Return (x, y) of the center of cell containing provided text 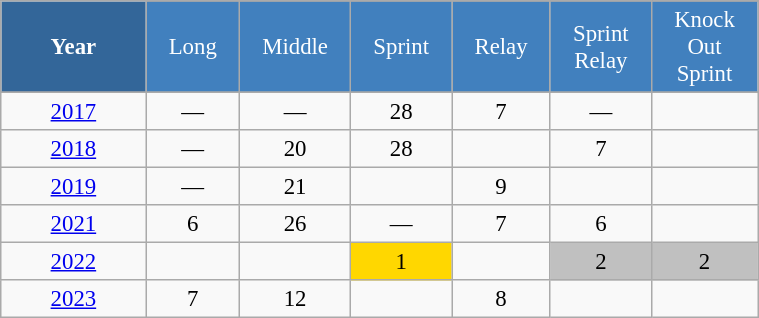
SprintRelay (600, 47)
2022 (74, 262)
26 (294, 224)
Year (74, 47)
Middle (294, 47)
8 (502, 299)
1 (402, 262)
20 (294, 149)
Relay (502, 47)
2021 (74, 224)
2017 (74, 112)
21 (294, 187)
9 (502, 187)
Knock OutSprint (704, 47)
Sprint (402, 47)
2023 (74, 299)
2019 (74, 187)
Long (192, 47)
2018 (74, 149)
12 (294, 299)
